Extract the (x, y) coordinate from the center of the cell holding the provided text.  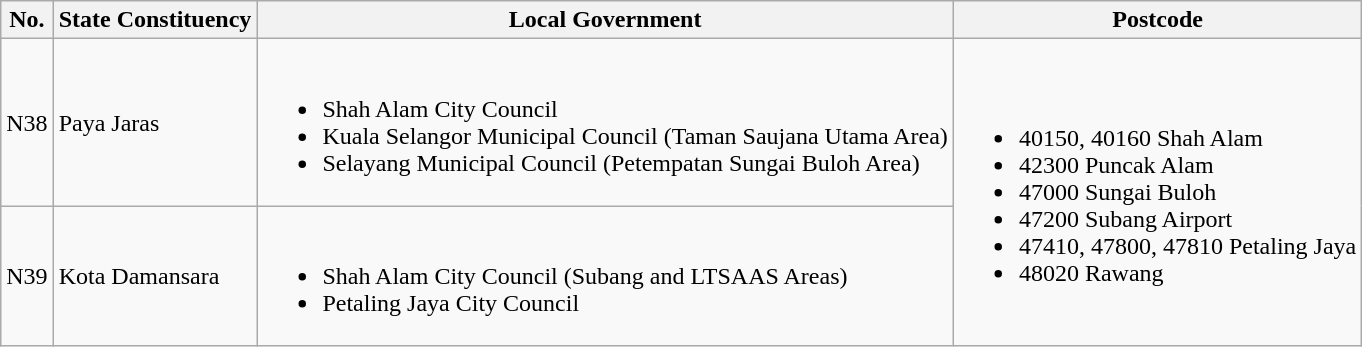
Paya Jaras (155, 122)
Shah Alam City CouncilKuala Selangor Municipal Council (Taman Saujana Utama Area)Selayang Municipal Council (Petempatan Sungai Buloh Area) (606, 122)
Shah Alam City Council (Subang and LTSAAS Areas)Petaling Jaya City Council (606, 276)
40150, 40160 Shah Alam42300 Puncak Alam47000 Sungai Buloh47200 Subang Airport47410, 47800, 47810 Petaling Jaya48020 Rawang (1157, 192)
Postcode (1157, 20)
N39 (27, 276)
Kota Damansara (155, 276)
N38 (27, 122)
State Constituency (155, 20)
No. (27, 20)
Local Government (606, 20)
